Identify which cell holds the provided text, then report its [X, Y] central coordinate. 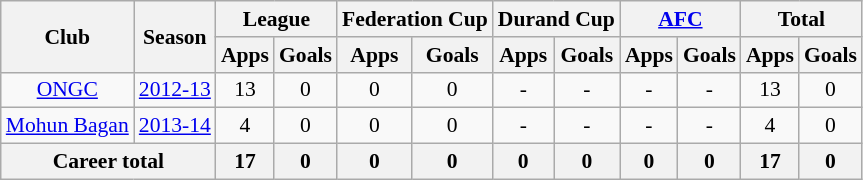
Club [68, 36]
Durand Cup [556, 19]
AFC [680, 19]
2013-14 [175, 126]
2012-13 [175, 90]
Mohun Bagan [68, 126]
Career total [108, 162]
Season [175, 36]
ONGC [68, 90]
Federation Cup [415, 19]
League [276, 19]
Total [802, 19]
